Determine the (X, Y) coordinate at the center of the cell enclosing the given text.  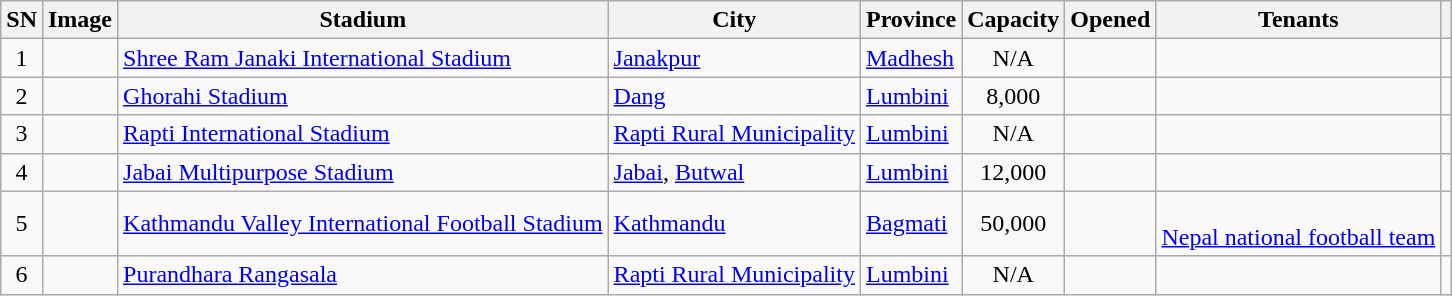
3 (22, 134)
50,000 (1014, 224)
Nepal national football team (1298, 224)
4 (22, 172)
Ghorahi Stadium (364, 96)
Bagmati (910, 224)
Image (80, 20)
Madhesh (910, 58)
Janakpur (734, 58)
Jabai Multipurpose Stadium (364, 172)
Opened (1110, 20)
City (734, 20)
Province (910, 20)
6 (22, 275)
1 (22, 58)
12,000 (1014, 172)
2 (22, 96)
Dang (734, 96)
Tenants (1298, 20)
Kathmandu Valley International Football Stadium (364, 224)
5 (22, 224)
Rapti International Stadium (364, 134)
Jabai, Butwal (734, 172)
Stadium (364, 20)
Shree Ram Janaki International Stadium (364, 58)
8,000 (1014, 96)
Purandhara Rangasala (364, 275)
Kathmandu (734, 224)
Capacity (1014, 20)
SN (22, 20)
